Output the [x, y] coordinate of the center of the cell containing the given text.  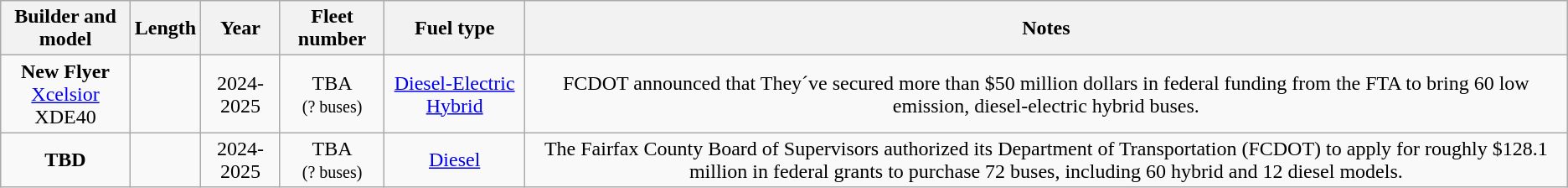
TBD [65, 159]
Notes [1045, 29]
Diesel [454, 159]
Fuel type [454, 29]
Builder and model [65, 29]
New FlyerXcelsior XDE40 [65, 94]
Fleet number [332, 29]
Diesel-Electric Hybrid [454, 94]
Year [240, 29]
Length [165, 29]
